Extract the [x, y] coordinate from the center of the cell holding the provided text.  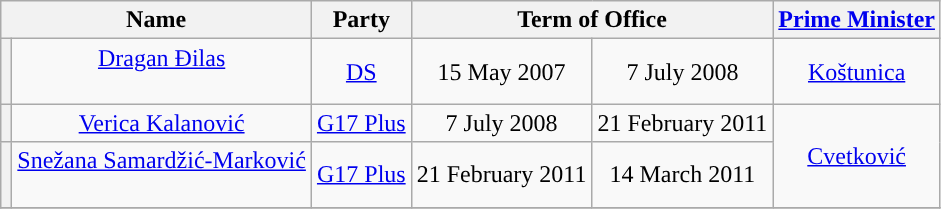
Verica Kalanović [162, 123]
Term of Office [592, 20]
Dragan Đilas [162, 72]
Snežana Samardžić-Marković [162, 174]
15 May 2007 [502, 72]
DS [361, 72]
Koštunica [857, 72]
Party [361, 20]
Prime Minister [857, 20]
14 March 2011 [682, 174]
Cvetković [857, 156]
Name [156, 20]
